Return the (x, y) coordinate for the center point of the cell that contains the specified text.  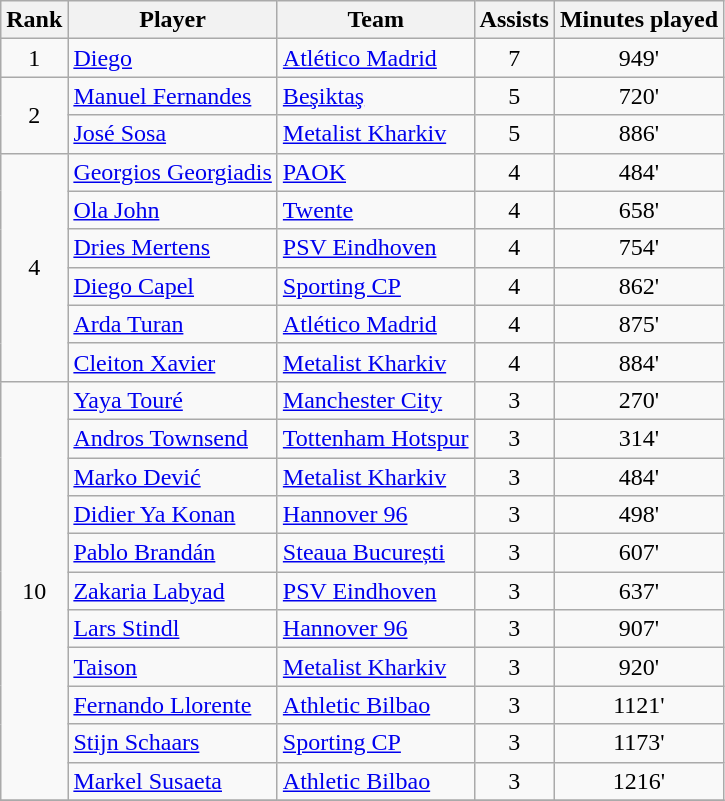
754' (638, 248)
907' (638, 629)
10 (34, 590)
2 (34, 115)
Player (172, 20)
7 (514, 58)
Rank (34, 20)
Markel Susaeta (172, 781)
Dries Mertens (172, 248)
Steaua București (376, 553)
314' (638, 438)
Team (376, 20)
Zakaria Labyad (172, 591)
Assists (514, 20)
Lars Stindl (172, 629)
1173' (638, 743)
Beşiktaş (376, 96)
Yaya Touré (172, 400)
Andros Townsend (172, 438)
498' (638, 515)
Marko Dević (172, 477)
Manchester City (376, 400)
Tottenham Hotspur (376, 438)
862' (638, 286)
1 (34, 58)
1216' (638, 781)
637' (638, 591)
Minutes played (638, 20)
1121' (638, 705)
886' (638, 134)
José Sosa (172, 134)
607' (638, 553)
875' (638, 324)
Ola John (172, 210)
Twente (376, 210)
Didier Ya Konan (172, 515)
658' (638, 210)
920' (638, 667)
Cleiton Xavier (172, 362)
Diego (172, 58)
Taison (172, 667)
Manuel Fernandes (172, 96)
884' (638, 362)
270' (638, 400)
720' (638, 96)
Stijn Schaars (172, 743)
Diego Capel (172, 286)
PAOK (376, 172)
Georgios Georgiadis (172, 172)
949' (638, 58)
Pablo Brandán (172, 553)
Arda Turan (172, 324)
Fernando Llorente (172, 705)
